Search for the cell housing the specified text and yield its [X, Y] center coordinate. 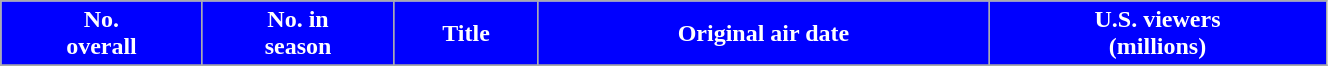
U.S. viewers(millions) [1158, 34]
No. in season [298, 34]
Original air date [763, 34]
No. overall [102, 34]
Title [466, 34]
